Locate the cell with the specified text and output its (x, y) center coordinate. 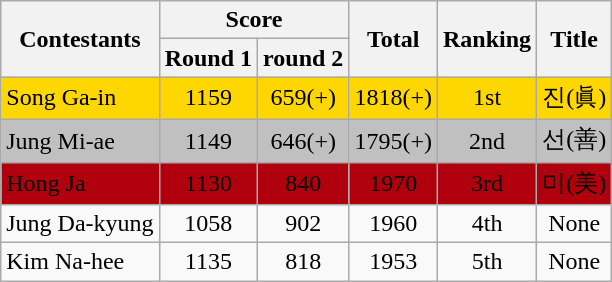
840 (304, 184)
Kim Na-hee (80, 262)
Song Ga-in (80, 98)
Score (254, 20)
Title (574, 39)
2nd (488, 140)
659(+) (304, 98)
진(眞) (574, 98)
미(美) (574, 184)
1159 (208, 98)
선(善) (574, 140)
1970 (394, 184)
1135 (208, 262)
1130 (208, 184)
Jung Da-kyung (80, 224)
Hong Ja (80, 184)
Total (394, 39)
1058 (208, 224)
1953 (394, 262)
1795(+) (394, 140)
1149 (208, 140)
Contestants (80, 39)
646(+) (304, 140)
1960 (394, 224)
round 2 (304, 58)
902 (304, 224)
1818(+) (394, 98)
3rd (488, 184)
Round 1 (208, 58)
1st (488, 98)
4th (488, 224)
5th (488, 262)
818 (304, 262)
Ranking (488, 39)
Jung Mi-ae (80, 140)
